Search for the cell housing the specified text and yield its [X, Y] center coordinate. 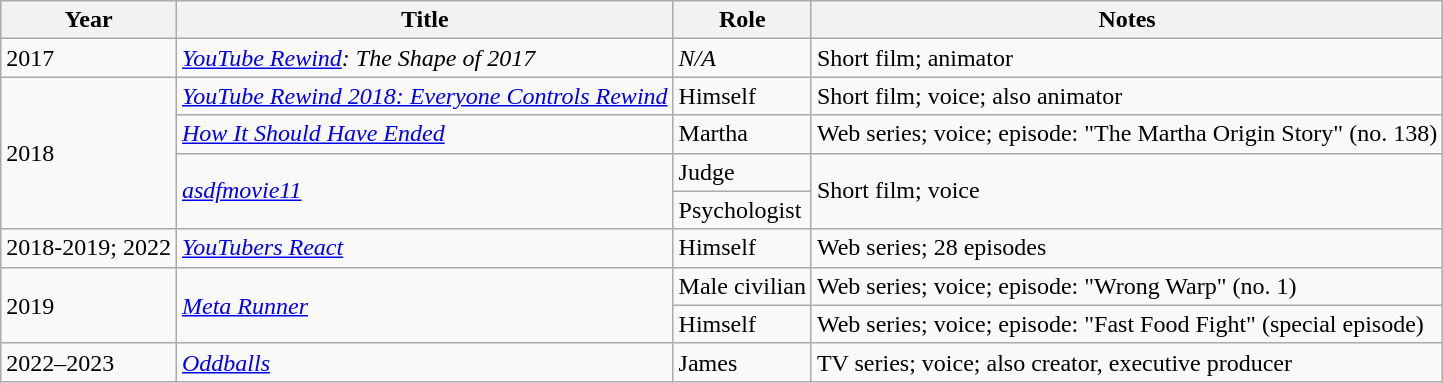
2022–2023 [89, 362]
Short film; voice [1126, 191]
Short film; voice; also animator [1126, 96]
2018 [89, 153]
asdfmovie11 [424, 191]
Role [742, 20]
Web series; voice; episode: "Wrong Warp" (no. 1) [1126, 286]
Judge [742, 172]
Web series; 28 episodes [1126, 248]
2018-2019; 2022 [89, 248]
2017 [89, 58]
James [742, 362]
YouTube Rewind 2018: Everyone Controls Rewind [424, 96]
Year [89, 20]
YouTube Rewind: The Shape of 2017 [424, 58]
Meta Runner [424, 305]
Psychologist [742, 210]
Web series; voice; episode: "Fast Food Fight" (special episode) [1126, 324]
N/A [742, 58]
TV series; voice; also creator, executive producer [1126, 362]
Short film; animator [1126, 58]
Notes [1126, 20]
Title [424, 20]
Web series; voice; episode: "The Martha Origin Story" (no. 138) [1126, 134]
2019 [89, 305]
Male civilian [742, 286]
YouTubers React [424, 248]
Martha [742, 134]
How It Should Have Ended [424, 134]
Oddballs [424, 362]
